Scan for the cell matching the given text and deliver its [x, y] coordinate at center. 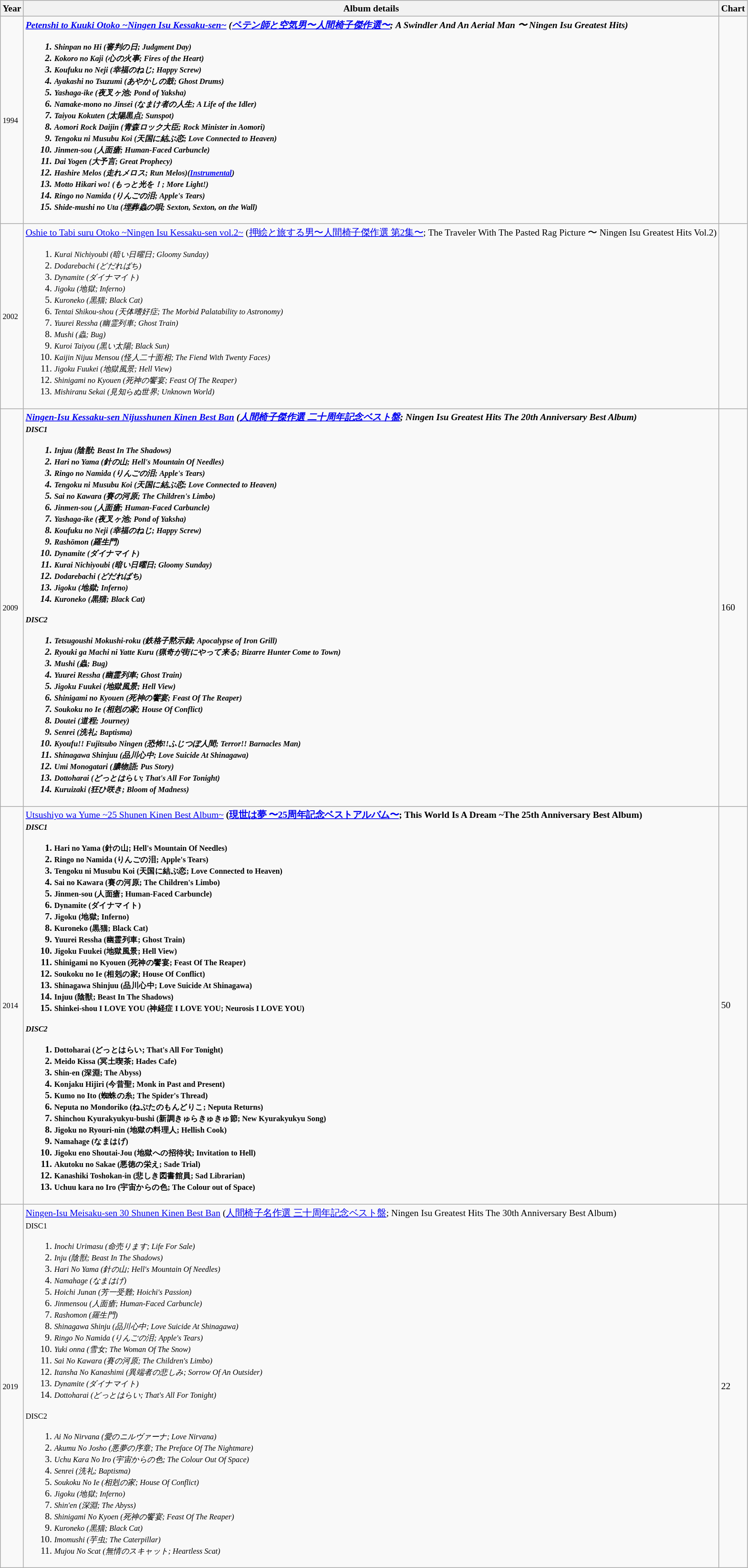
50 [733, 1005]
2002 [12, 316]
Album details [371, 9]
2019 [12, 1386]
2014 [12, 1005]
22 [733, 1386]
1994 [12, 120]
160 [733, 608]
Chart [733, 9]
2009 [12, 608]
Year [12, 9]
